Output the [X, Y] coordinate of the center of the cell containing the given text.  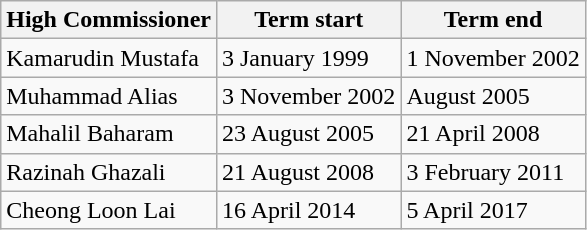
Muhammad Alias [109, 96]
21 April 2008 [493, 134]
3 February 2011 [493, 172]
21 August 2008 [308, 172]
Term start [308, 20]
Cheong Loon Lai [109, 210]
5 April 2017 [493, 210]
August 2005 [493, 96]
3 January 1999 [308, 58]
Term end [493, 20]
23 August 2005 [308, 134]
Mahalil Baharam [109, 134]
3 November 2002 [308, 96]
16 April 2014 [308, 210]
High Commissioner [109, 20]
1 November 2002 [493, 58]
Kamarudin Mustafa [109, 58]
Razinah Ghazali [109, 172]
